Search for the cell housing the specified text and yield its [x, y] center coordinate. 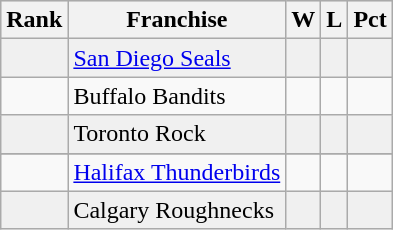
Rank [34, 20]
Franchise [177, 20]
Calgary Roughnecks [177, 210]
Toronto Rock [177, 134]
Buffalo Bandits [177, 96]
Pct [370, 20]
Halifax Thunderbirds [177, 172]
W [304, 20]
San Diego Seals [177, 58]
L [334, 20]
